Capture the cell that displays the provided text and extract its (X, Y) central coordinate. 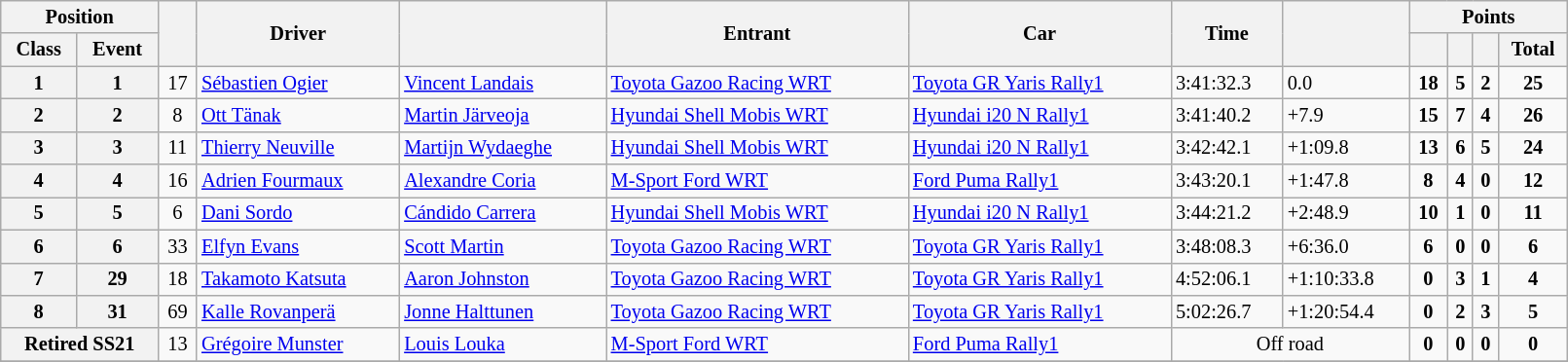
15 (1429, 115)
Driver (298, 33)
16 (177, 181)
Kalle Rovanperä (298, 311)
Time (1226, 33)
Retired SS21 (80, 344)
+1:09.8 (1346, 148)
Off road (1291, 344)
3:41:40.2 (1226, 115)
33 (177, 246)
5:02:26.7 (1226, 311)
31 (118, 311)
+1:47.8 (1346, 181)
Scott Martin (502, 246)
Points (1489, 17)
Alexandre Coria (502, 181)
Cándido Carrera (502, 213)
Position (80, 17)
+7.9 (1346, 115)
Takamoto Katsuta (298, 279)
Class (39, 50)
Grégoire Munster (298, 344)
+2:48.9 (1346, 213)
+6:36.0 (1346, 246)
4:52:06.1 (1226, 279)
Louis Louka (502, 344)
24 (1532, 148)
3:42:42.1 (1226, 148)
Car (1039, 33)
0.0 (1346, 83)
3:41:32.3 (1226, 83)
Thierry Neuville (298, 148)
Aaron Johnston (502, 279)
Adrien Fourmaux (298, 181)
Entrant (757, 33)
+1:10:33.8 (1346, 279)
25 (1532, 83)
69 (177, 311)
3:48:08.3 (1226, 246)
3:43:20.1 (1226, 181)
29 (118, 279)
+1:20:54.4 (1346, 311)
Jonne Halttunen (502, 311)
Ott Tänak (298, 115)
Vincent Landais (502, 83)
12 (1532, 181)
17 (177, 83)
Event (118, 50)
3:44:21.2 (1226, 213)
Total (1532, 50)
Martin Järveoja (502, 115)
Martijn Wydaeghe (502, 148)
10 (1429, 213)
Sébastien Ogier (298, 83)
26 (1532, 115)
Elfyn Evans (298, 246)
Dani Sordo (298, 213)
